Search for the cell housing the specified text and yield its (x, y) center coordinate. 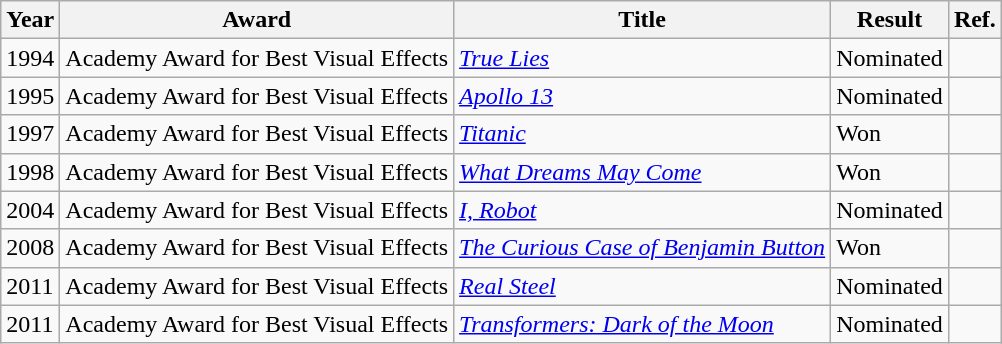
What Dreams May Come (642, 172)
Apollo 13 (642, 96)
Titanic (642, 134)
Title (642, 20)
2008 (30, 248)
1994 (30, 58)
Transformers: Dark of the Moon (642, 324)
Award (257, 20)
Ref. (974, 20)
Real Steel (642, 286)
1997 (30, 134)
1998 (30, 172)
Result (890, 20)
I, Robot (642, 210)
2004 (30, 210)
Year (30, 20)
1995 (30, 96)
The Curious Case of Benjamin Button (642, 248)
True Lies (642, 58)
